Capture the cell that displays the provided text and extract its [x, y] central coordinate. 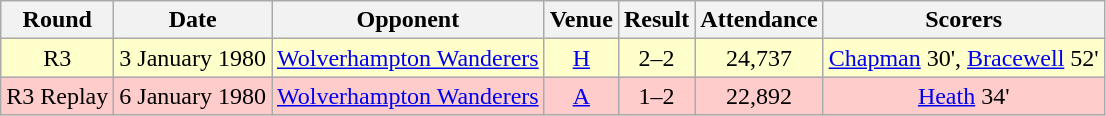
Date [193, 20]
Venue [581, 20]
1–2 [656, 96]
Heath 34' [964, 96]
22,892 [759, 96]
Result [656, 20]
3 January 1980 [193, 58]
Chapman 30', Bracewell 52' [964, 58]
6 January 1980 [193, 96]
Attendance [759, 20]
Scorers [964, 20]
R3 [58, 58]
24,737 [759, 58]
2–2 [656, 58]
A [581, 96]
R3 Replay [58, 96]
Round [58, 20]
H [581, 58]
Opponent [408, 20]
